Pinpoint the cell where the given text exists, returning its [x, y] midpoint coordinate. 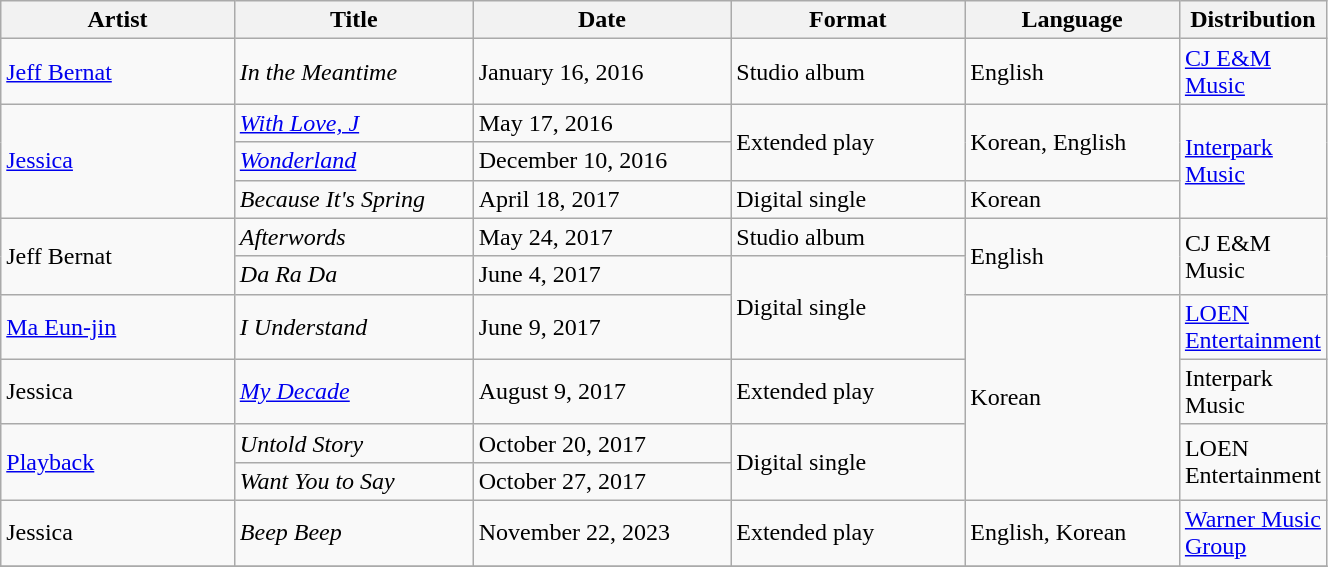
Because It's Spring [354, 199]
May 24, 2017 [602, 237]
Date [602, 20]
Korean, English [1072, 142]
October 20, 2017 [602, 443]
With Love, J [354, 123]
My Decade [354, 392]
In the Meantime [354, 72]
June 9, 2017 [602, 326]
January 16, 2016 [602, 72]
Afterwords [354, 237]
Playback [118, 462]
Warner Music Group [1252, 532]
Distribution [1252, 20]
Language [1072, 20]
May 17, 2016 [602, 123]
April 18, 2017 [602, 199]
October 27, 2017 [602, 481]
English, Korean [1072, 532]
Da Ra Da [354, 275]
Ma Eun-jin [118, 326]
June 4, 2017 [602, 275]
Artist [118, 20]
Untold Story [354, 443]
December 10, 2016 [602, 161]
Beep Beep [354, 532]
November 22, 2023 [602, 532]
I Understand [354, 326]
Wonderland [354, 161]
Want You to Say [354, 481]
Format [848, 20]
August 9, 2017 [602, 392]
Title [354, 20]
